Find where the given text appears and provide that cell's center as [X, Y] coordinate. 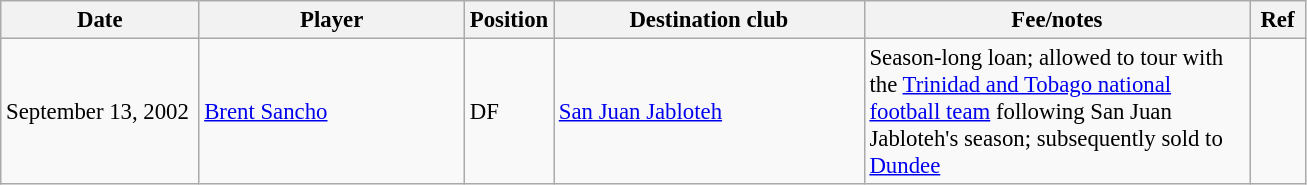
Fee/notes [1057, 20]
San Juan Jabloteh [710, 112]
Brent Sancho [332, 112]
Date [100, 20]
DF [508, 112]
September 13, 2002 [100, 112]
Player [332, 20]
Destination club [710, 20]
Ref [1278, 20]
Position [508, 20]
